Capture the cell that displays the provided text and extract its (X, Y) central coordinate. 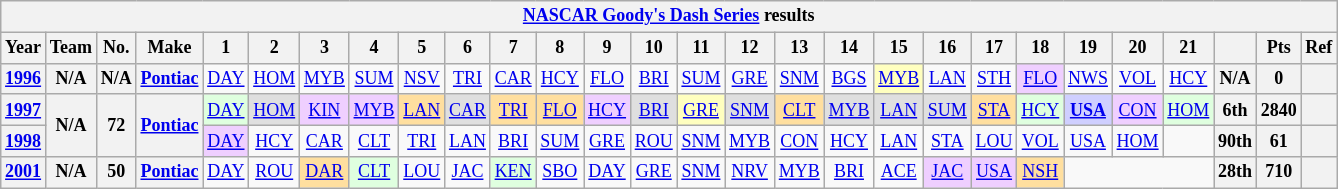
6th (1236, 110)
KIN (325, 110)
NSV (422, 78)
2 (274, 48)
1998 (24, 140)
8 (560, 48)
Ref (1319, 48)
No. (116, 48)
21 (1188, 48)
2840 (1278, 110)
11 (701, 48)
18 (1040, 48)
17 (994, 48)
15 (899, 48)
28th (1236, 172)
9 (608, 48)
61 (1278, 140)
2001 (24, 172)
10 (654, 48)
90th (1236, 140)
SBO (560, 172)
NWS (1088, 78)
NRV (750, 172)
BGS (849, 78)
12 (750, 48)
Year (24, 48)
13 (799, 48)
Make (170, 48)
5 (422, 48)
0 (1278, 78)
16 (948, 48)
20 (1138, 48)
4 (374, 48)
STH (994, 78)
72 (116, 125)
7 (513, 48)
6 (468, 48)
3 (325, 48)
50 (116, 172)
DAR (325, 172)
NSH (1040, 172)
1 (226, 48)
1997 (24, 110)
19 (1088, 48)
KEN (513, 172)
ACE (899, 172)
NASCAR Goody's Dash Series results (669, 16)
Pts (1278, 48)
Team (70, 48)
710 (1278, 172)
14 (849, 48)
1996 (24, 78)
